Capture the cell that displays the provided text and extract its (x, y) central coordinate. 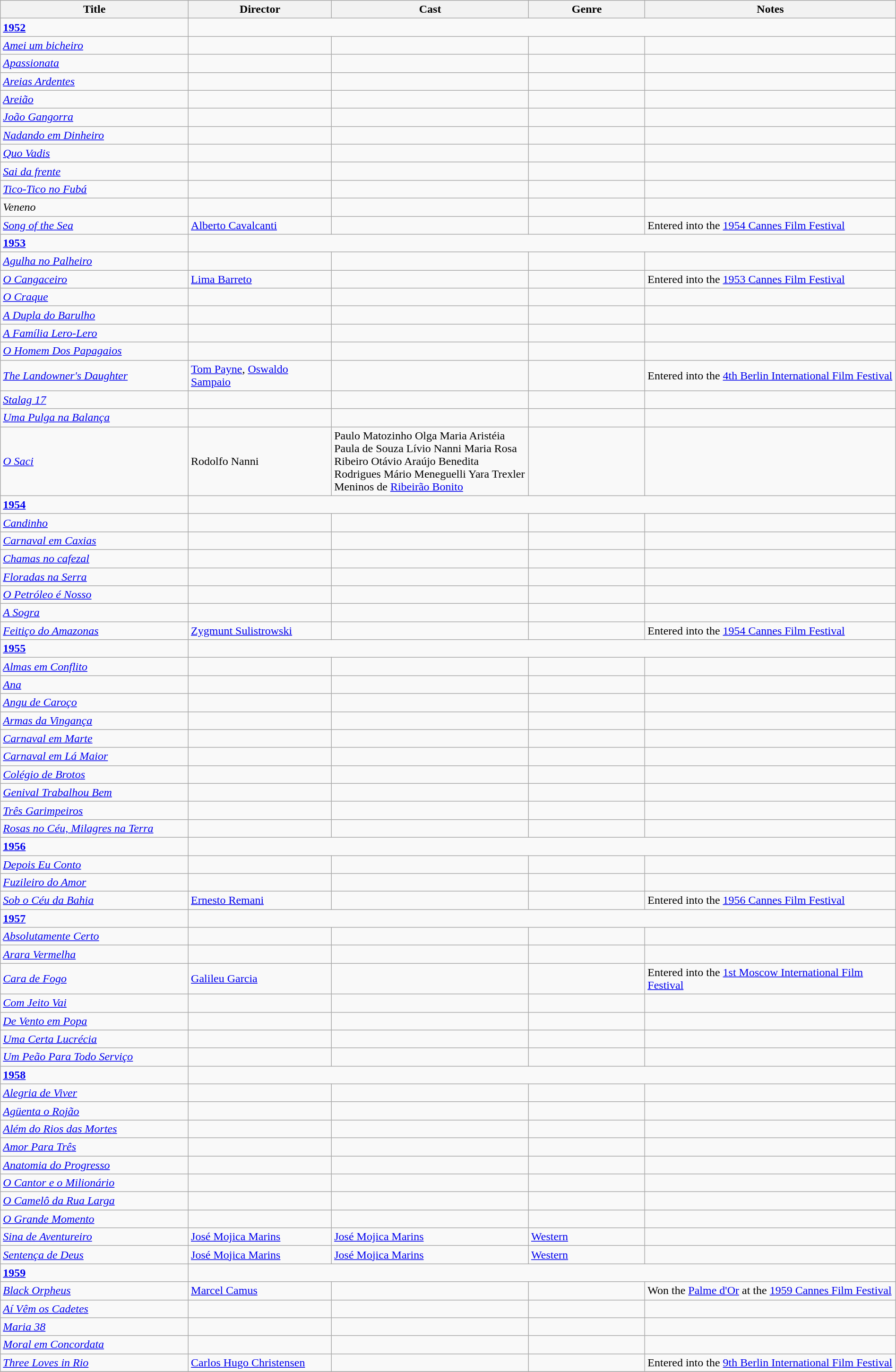
Feitiço do Amazonas (95, 631)
Entered into the 9th Berlin International Film Festival (770, 1363)
Maria 38 (95, 1327)
Director (260, 9)
Anatomia do Progresso (95, 1165)
Stalag 17 (95, 400)
1952 (95, 27)
Genival Trabalhou Bem (95, 792)
O Camelô da Rua Larga (95, 1201)
Carnaval em Caxias (95, 540)
Depois Eu Conto (95, 864)
Three Loves in Rio (95, 1363)
1956 (95, 846)
Song of the Sea (95, 225)
Absolutamente Certo (95, 936)
Entered into the 1956 Cannes Film Festival (770, 900)
Uma Certa Lucrécia (95, 1039)
Colégio de Brotos (95, 774)
Tom Payne, Oswaldo Sampaio (260, 375)
Notes (770, 9)
Ana (95, 685)
Areias Ardentes (95, 81)
Marcel Camus (260, 1291)
A Dupla do Barulho (95, 315)
Sentença de Deus (95, 1255)
The Landowner's Daughter (95, 375)
De Vento em Popa (95, 1021)
Genre (586, 9)
Angu de Caroço (95, 703)
Alberto Cavalcanti (260, 225)
Sob o Céu da Bahia (95, 900)
Entered into the 1953 Cannes Film Festival (770, 279)
Floradas na Serra (95, 577)
Agulha no Palheiro (95, 261)
Fuzileiro do Amor (95, 883)
Areião (95, 99)
Black Orpheus (95, 1291)
Sina de Aventureiro (95, 1237)
1955 (95, 649)
Amei um bicheiro (95, 45)
1957 (95, 918)
Chamas no cafezal (95, 558)
Arara Vermelha (95, 954)
Quo Vadis (95, 153)
Além do Rios das Mortes (95, 1129)
1954 (95, 505)
A Família Lero-Lero (95, 333)
Alegria de Viver (95, 1093)
Ernesto Remani (260, 900)
Entered into the 1st Moscow International Film Festival (770, 979)
A Sogra (95, 613)
O Homem Dos Papagaios (95, 351)
Carnaval em Lá Maior (95, 756)
1958 (95, 1075)
Lima Barreto (260, 279)
O Petróleo é Nosso (95, 595)
Rosas no Céu, Milagres na Terra (95, 828)
Rodolfo Nanni (260, 461)
Apassionata (95, 63)
O Craque (95, 297)
Com Jeito Vai (95, 1003)
Won the Palme d'Or at the 1959 Cannes Film Festival (770, 1291)
João Gangorra (95, 117)
Armas da Vingança (95, 720)
Agüenta o Rojão (95, 1111)
Entered into the 4th Berlin International Film Festival (770, 375)
Amor Para Três (95, 1147)
Um Peão Para Todo Serviço (95, 1057)
Veneno (95, 207)
Galileu Garcia (260, 979)
Três Garimpeiros (95, 810)
Moral em Concordata (95, 1345)
Sai da frente (95, 171)
O Grande Momento (95, 1219)
1959 (95, 1273)
1953 (95, 243)
Zygmunt Sulistrowski (260, 631)
O Saci (95, 461)
Cara de Fogo (95, 979)
Candinho (95, 523)
Nadando em Dinheiro (95, 135)
O Cangaceiro (95, 279)
Tico-Tico no Fubá (95, 189)
Cast (430, 9)
Aí Vêm os Cadetes (95, 1309)
Carnaval em Marte (95, 738)
Almas em Conflito (95, 667)
O Cantor e o Milionário (95, 1183)
Title (95, 9)
Carlos Hugo Christensen (260, 1363)
Uma Pulga na Balança (95, 418)
